Pinpoint the cell where the given text exists, returning its [X, Y] midpoint coordinate. 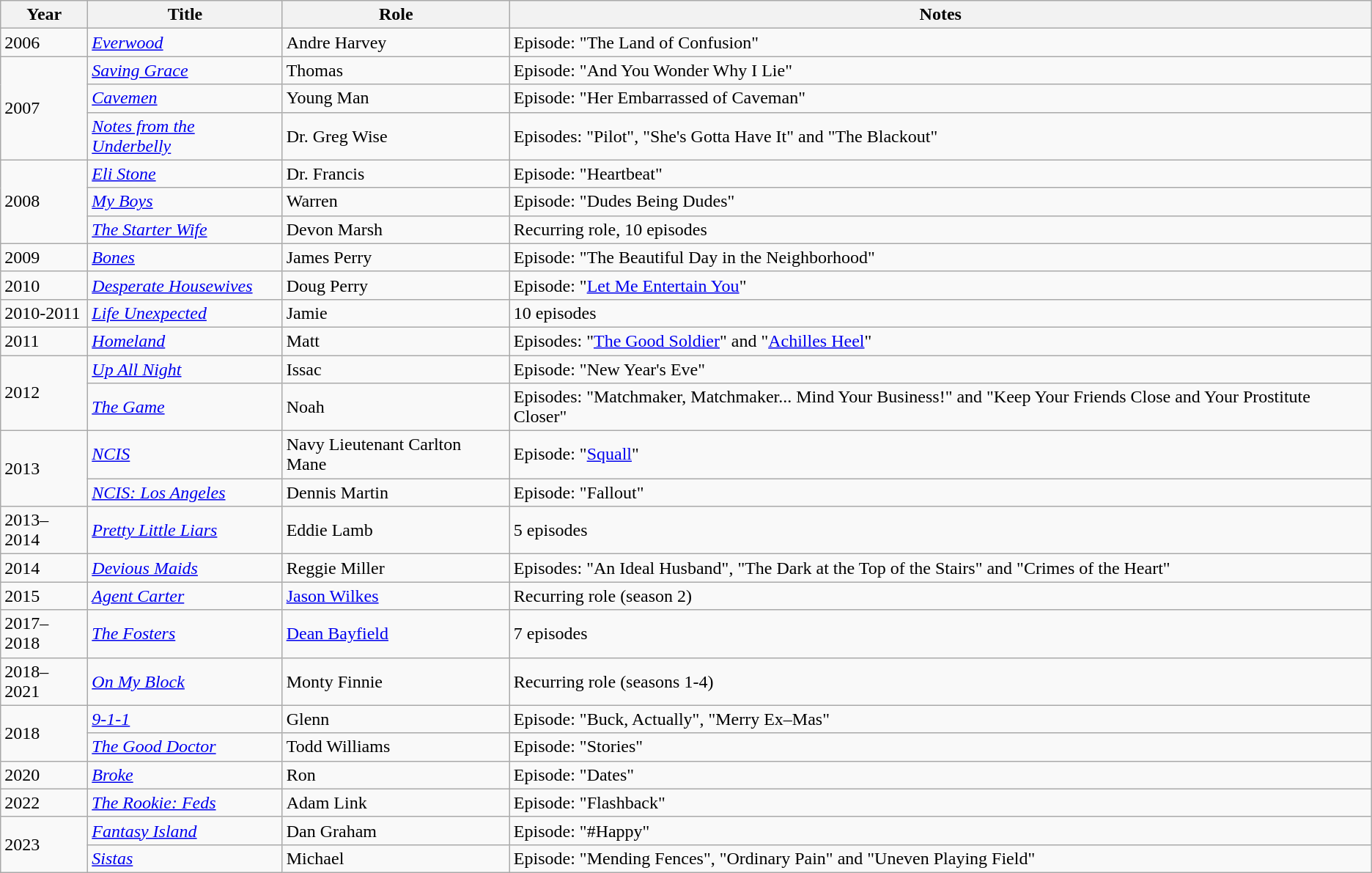
Episode: "The Land of Confusion" [940, 43]
Life Unexpected [185, 313]
Year [44, 15]
Andre Harvey [396, 43]
Doug Perry [396, 285]
2023 [44, 844]
Episode: "New Year's Eve" [940, 369]
Agent Carter [185, 596]
Title [185, 15]
Episode: "Dates" [940, 775]
Dr. Greg Wise [396, 136]
Episode: "Dudes Being Dudes" [940, 202]
10 episodes [940, 313]
Episode: "The Beautiful Day in the Neighborhood" [940, 257]
2010-2011 [44, 313]
2020 [44, 775]
7 episodes [940, 633]
Jamie [396, 313]
Episode: "Stories" [940, 747]
Young Man [396, 98]
2006 [44, 43]
On My Block [185, 682]
James Perry [396, 257]
Adam Link [396, 803]
Devious Maids [185, 568]
Navy Lieutenant Carlton Mane [396, 454]
The Good Doctor [185, 747]
Episodes: "Matchmaker, Matchmaker... Mind Your Business!" and "Keep Your Friends Close and Your Prostitute Closer" [940, 408]
Dr. Francis [396, 174]
Homeland [185, 341]
Notes from the Underbelly [185, 136]
Fantasy Island [185, 830]
The Starter Wife [185, 229]
Episode: "#Happy" [940, 830]
Episode: "Her Embarrassed of Caveman" [940, 98]
Episode: "Heartbeat" [940, 174]
My Boys [185, 202]
2015 [44, 596]
2008 [44, 202]
Broke [185, 775]
Dan Graham [396, 830]
Jason Wilkes [396, 596]
Up All Night [185, 369]
Pretty Little Liars [185, 531]
Everwood [185, 43]
Episode: "Mending Fences", "Ordinary Pain" and "Uneven Playing Field" [940, 858]
Episodes: "An Ideal Husband", "The Dark at the Top of the Stairs" and "Crimes of the Heart" [940, 568]
2010 [44, 285]
Notes [940, 15]
2011 [44, 341]
Cavemen [185, 98]
Recurring role, 10 episodes [940, 229]
Warren [396, 202]
The Rookie: Feds [185, 803]
Episode: "Buck, Actually", "Merry Ex–Mas" [940, 719]
NCIS [185, 454]
Ron [396, 775]
Thomas [396, 70]
Recurring role (season 2) [940, 596]
2017–2018 [44, 633]
Dean Bayfield [396, 633]
2014 [44, 568]
Episodes: "Pilot", "She's Gotta Have It" and "The Blackout" [940, 136]
5 episodes [940, 531]
Dennis Martin [396, 493]
Episode: "Flashback" [940, 803]
2012 [44, 393]
The Fosters [185, 633]
2013–2014 [44, 531]
Todd Williams [396, 747]
Devon Marsh [396, 229]
Episode: "Fallout" [940, 493]
2009 [44, 257]
Bones [185, 257]
NCIS: Los Angeles [185, 493]
Episode: "Let Me Entertain You" [940, 285]
2018 [44, 733]
Michael [396, 858]
Matt [396, 341]
Sistas [185, 858]
Eli Stone [185, 174]
Monty Finnie [396, 682]
Episode: "And You Wonder Why I Lie" [940, 70]
2018–2021 [44, 682]
Glenn [396, 719]
Recurring role (seasons 1-4) [940, 682]
Eddie Lamb [396, 531]
The Game [185, 408]
Reggie Miller [396, 568]
2013 [44, 469]
Episodes: "The Good Soldier" and "Achilles Heel" [940, 341]
2007 [44, 108]
Role [396, 15]
Desperate Housewives [185, 285]
2022 [44, 803]
Issac [396, 369]
Saving Grace [185, 70]
Noah [396, 408]
Episode: "Squall" [940, 454]
9-1-1 [185, 719]
